Provide the [x, y] coordinate of the cell's center where the given text is located.  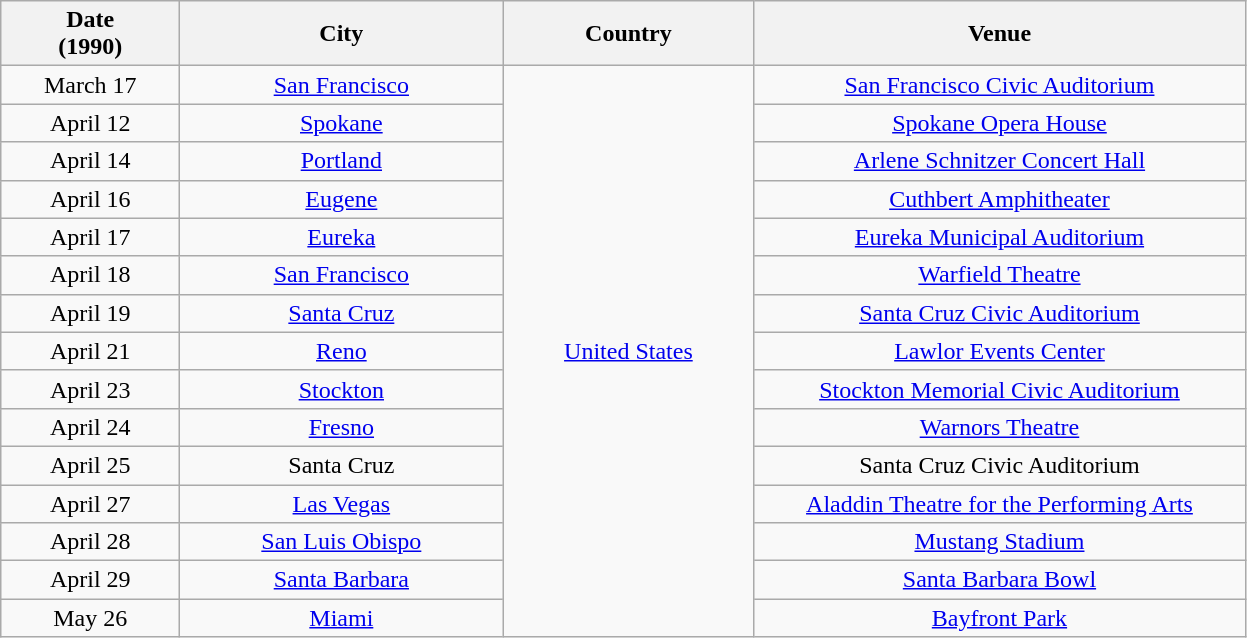
Lawlor Events Center [1000, 351]
Santa Barbara [342, 580]
April 18 [90, 275]
Country [628, 34]
Arlene Schnitzer Concert Hall [1000, 161]
April 17 [90, 237]
San Luis Obispo [342, 542]
Las Vegas [342, 503]
City [342, 34]
San Francisco Civic Auditorium [1000, 85]
Eugene [342, 199]
April 16 [90, 199]
April 23 [90, 389]
Portland [342, 161]
Venue [1000, 34]
Mustang Stadium [1000, 542]
May 26 [90, 618]
Eureka Municipal Auditorium [1000, 237]
April 19 [90, 313]
April 25 [90, 465]
April 14 [90, 161]
April 12 [90, 123]
April 21 [90, 351]
United States [628, 352]
Warnors Theatre [1000, 427]
Eureka [342, 237]
Date(1990) [90, 34]
Spokane [342, 123]
Stockton [342, 389]
April 27 [90, 503]
Spokane Opera House [1000, 123]
March 17 [90, 85]
Bayfront Park [1000, 618]
April 29 [90, 580]
Stockton Memorial Civic Auditorium [1000, 389]
Cuthbert Amphitheater [1000, 199]
Aladdin Theatre for the Performing Arts [1000, 503]
April 28 [90, 542]
Reno [342, 351]
Fresno [342, 427]
Warfield Theatre [1000, 275]
April 24 [90, 427]
Miami [342, 618]
Santa Barbara Bowl [1000, 580]
